Return [X, Y] of the center of cell containing provided text 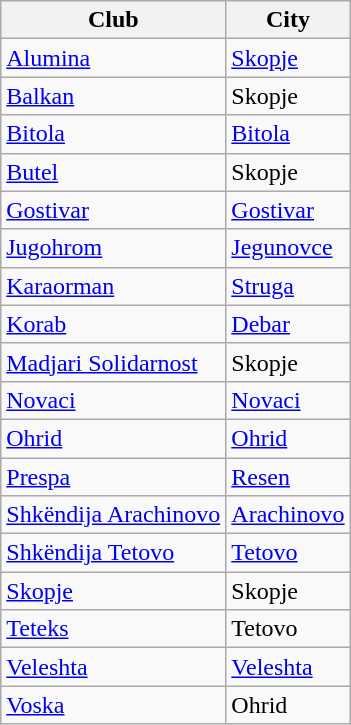
Club [114, 20]
Debar [288, 324]
Madjari Solidarnost [114, 362]
Jegunovce [288, 248]
Jugohrom [114, 248]
Shkëndija Arachinovo [114, 515]
Prespa [114, 477]
City [288, 20]
Arachinovo [288, 515]
Teteks [114, 629]
Struga [288, 286]
Karaorman [114, 286]
Resen [288, 477]
Balkan [114, 96]
Korab [114, 324]
Butel [114, 172]
Shkëndija Tetovo [114, 553]
Alumina [114, 58]
Voska [114, 705]
